Find where the given text appears and provide that cell's center as (X, Y) coordinate. 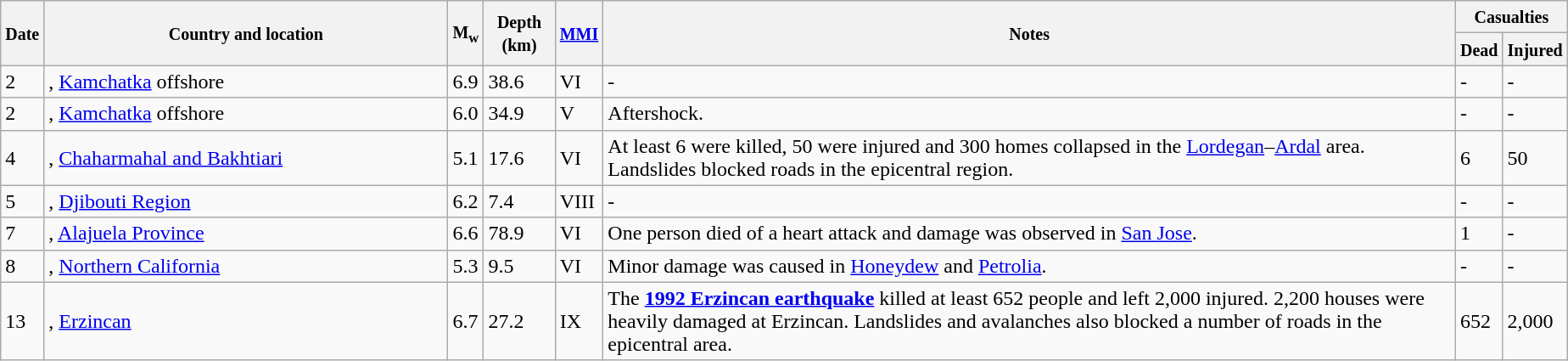
Country and location (246, 33)
50 (1535, 158)
IX (579, 321)
652 (1479, 321)
4 (22, 158)
78.9 (519, 234)
Dead (1479, 49)
1 (1479, 234)
VIII (579, 201)
Casualties (1511, 17)
38.6 (519, 82)
Injured (1535, 49)
, Erzincan (246, 321)
6 (1479, 158)
Date (22, 33)
7 (22, 234)
Minor damage was caused in Honeydew and Petrolia. (1030, 266)
Mw (466, 33)
5 (22, 201)
, Djibouti Region (246, 201)
6.2 (466, 201)
34.9 (519, 114)
17.6 (519, 158)
V (579, 114)
Aftershock. (1030, 114)
5.1 (466, 158)
At least 6 were killed, 50 were injured and 300 homes collapsed in the Lordegan–Ardal area. Landslides blocked roads in the epicentral region. (1030, 158)
6.6 (466, 234)
6.7 (466, 321)
Notes (1030, 33)
7.4 (519, 201)
6.0 (466, 114)
, Northern California (246, 266)
MMI (579, 33)
27.2 (519, 321)
6.9 (466, 82)
8 (22, 266)
, Chaharmahal and Bakhtiari (246, 158)
Depth (km) (519, 33)
One person died of a heart attack and damage was observed in San Jose. (1030, 234)
, Alajuela Province (246, 234)
2,000 (1535, 321)
13 (22, 321)
9.5 (519, 266)
5.3 (466, 266)
